Pinpoint the cell where the given text exists, returning its (X, Y) midpoint coordinate. 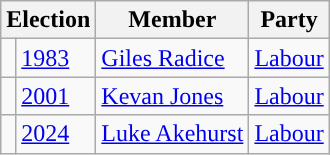
Giles Radice (172, 58)
Election (48, 20)
Luke Akehurst (172, 134)
Kevan Jones (172, 96)
Party (289, 20)
1983 (56, 58)
2024 (56, 134)
2001 (56, 96)
Member (172, 20)
